Find where the given text appears and provide that cell's center as (X, Y) coordinate. 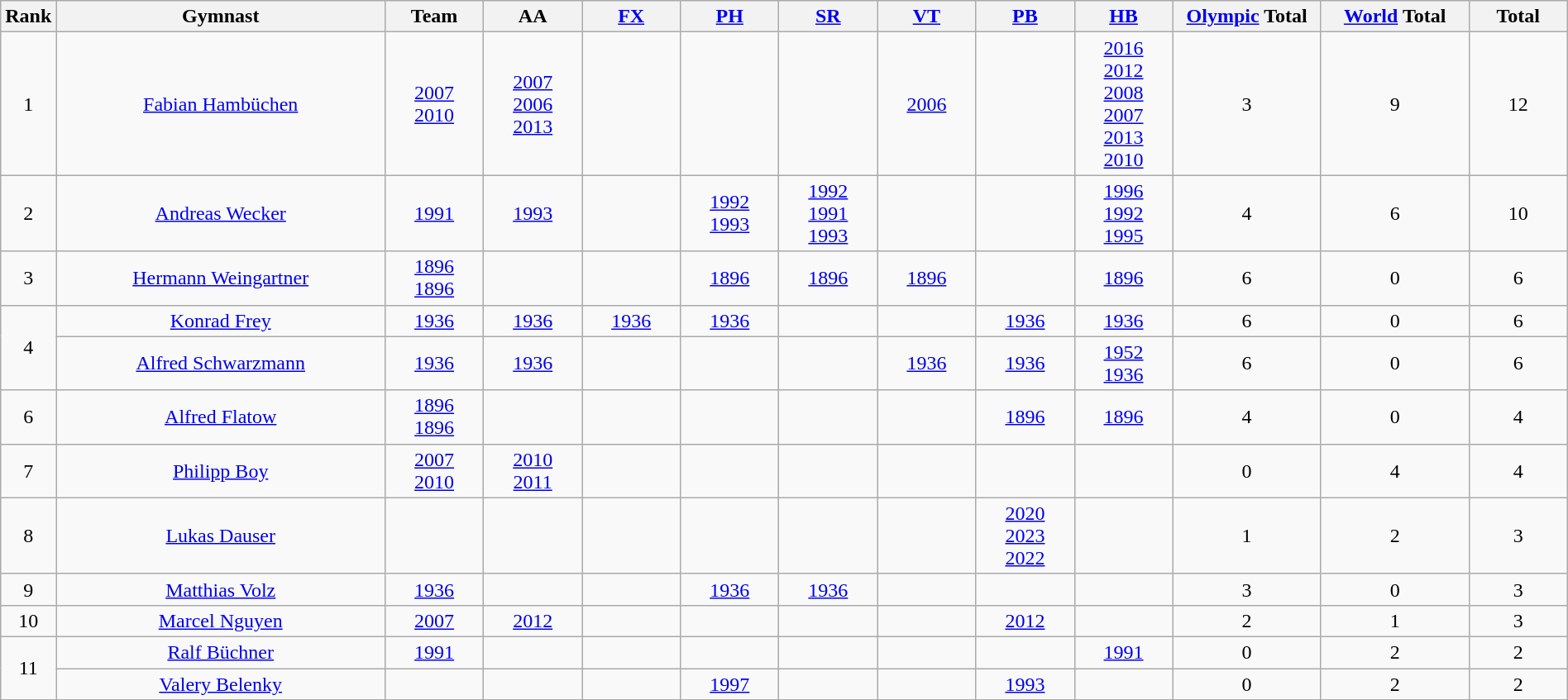
2020 2023 2022 (1025, 536)
Fabian Hambüchen (221, 104)
2007 (435, 621)
12 (1518, 104)
Total (1518, 17)
Lukas Dauser (221, 536)
2010 2011 (533, 471)
1992 1993 (729, 213)
VT (926, 17)
11 (28, 668)
2006 (926, 104)
Team (435, 17)
Andreas Wecker (221, 213)
PB (1025, 17)
Ralf Büchner (221, 652)
HB (1123, 17)
Valery Belenky (221, 683)
1952 1936 (1123, 364)
2016 2012 2008 2007 2013 2010 (1123, 104)
PH (729, 17)
Matthias Volz (221, 589)
SR (829, 17)
Alfred Flatow (221, 417)
Rank (28, 17)
Konrad Frey (221, 321)
FX (632, 17)
2007 2006 2013 (533, 104)
Gymnast (221, 17)
Marcel Nguyen (221, 621)
1996 1992 1995 (1123, 213)
7 (28, 471)
1992 1991 1993 (829, 213)
1997 (729, 683)
World Total (1394, 17)
Alfred Schwarzmann (221, 364)
Hermann Weingartner (221, 278)
Philipp Boy (221, 471)
Olympic Total (1247, 17)
8 (28, 536)
AA (533, 17)
